Extract the [x, y] coordinate from the center of the cell holding the provided text.  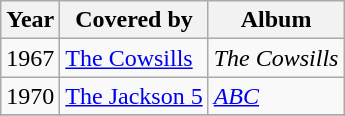
1967 [30, 58]
Year [30, 20]
The Jackson 5 [134, 96]
Album [276, 20]
1970 [30, 96]
Covered by [134, 20]
ABC [276, 96]
